Pinpoint the cell where the given text exists, returning its (x, y) midpoint coordinate. 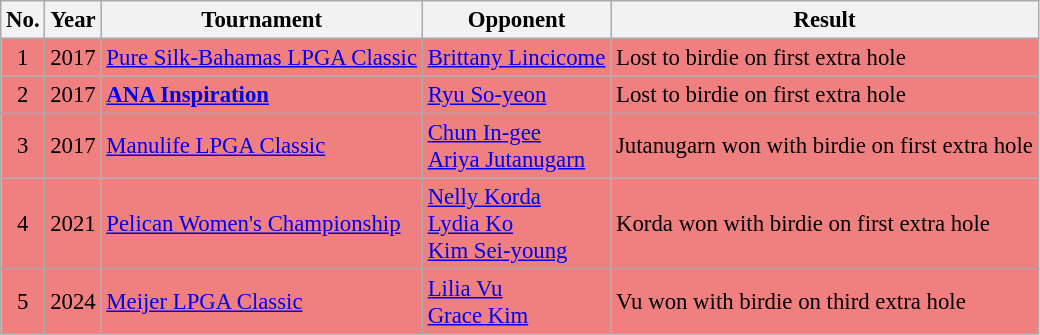
2 (23, 95)
1 (23, 58)
2021 (73, 224)
Manulife LPGA Classic (262, 146)
Ryu So-yeon (516, 95)
Pelican Women's Championship (262, 224)
Meijer LPGA Classic (262, 302)
Korda won with birdie on first extra hole (825, 224)
Nelly Korda Lydia Ko Kim Sei-young (516, 224)
Vu won with birdie on third extra hole (825, 302)
Lilia Vu Grace Kim (516, 302)
Jutanugarn won with birdie on first extra hole (825, 146)
No. (23, 20)
3 (23, 146)
5 (23, 302)
Chun In-gee Ariya Jutanugarn (516, 146)
Year (73, 20)
4 (23, 224)
ANA Inspiration (262, 95)
Tournament (262, 20)
Result (825, 20)
Pure Silk-Bahamas LPGA Classic (262, 58)
Brittany Lincicome (516, 58)
Opponent (516, 20)
2024 (73, 302)
